For the text-containing cell, return its midpoint in (x, y) coordinate format. 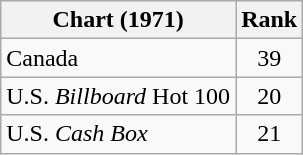
39 (270, 58)
Rank (270, 20)
20 (270, 96)
U.S. Billboard Hot 100 (118, 96)
Chart (1971) (118, 20)
21 (270, 134)
U.S. Cash Box (118, 134)
Canada (118, 58)
